Determine the (X, Y) coordinate at the center of the cell enclosing the given text.  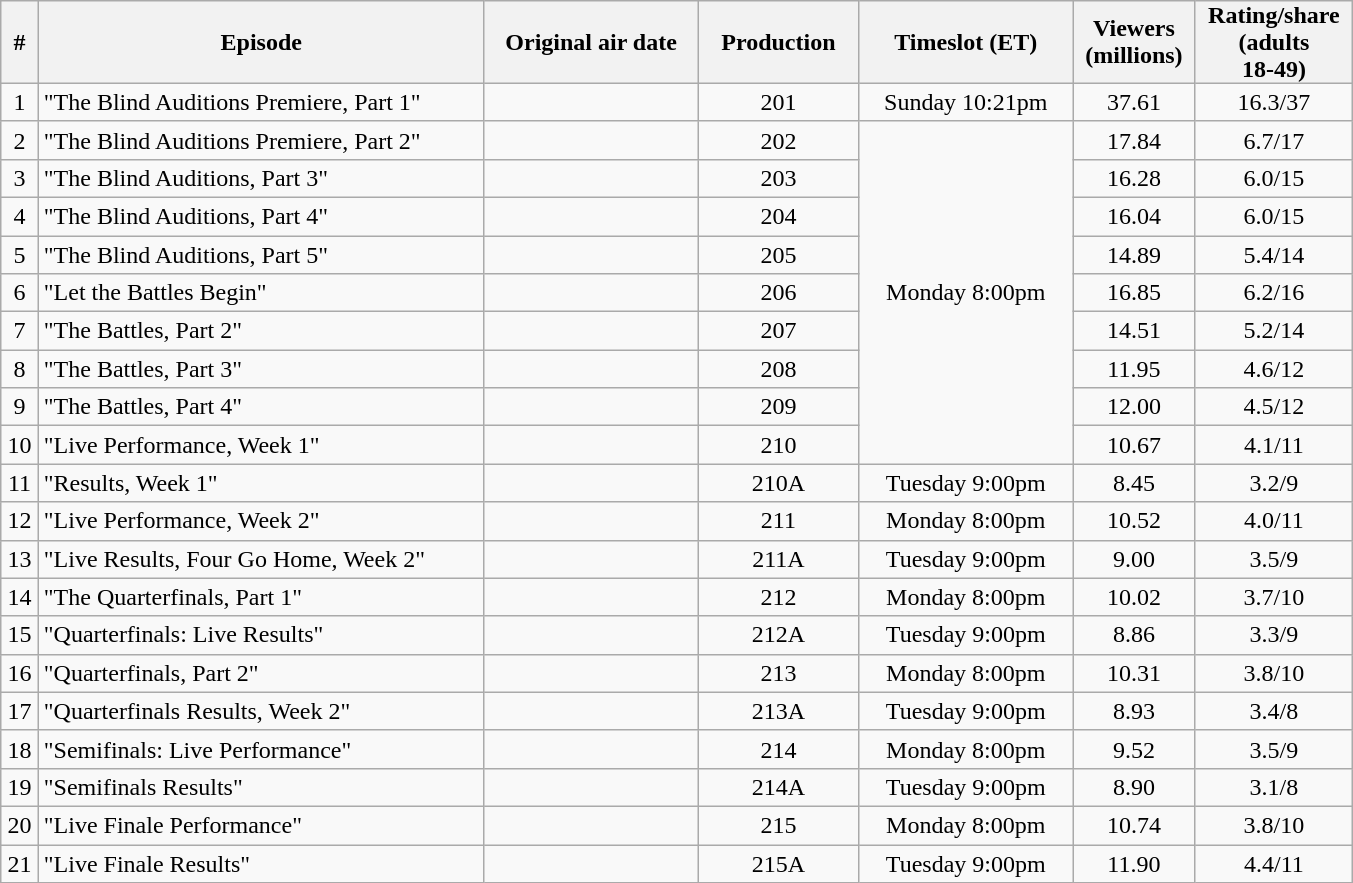
6 (20, 293)
Episode (261, 42)
213 (778, 673)
37.61 (1134, 102)
11.95 (1134, 369)
Original air date (591, 42)
8.93 (1134, 711)
3.3/9 (1274, 635)
215 (778, 825)
10 (20, 445)
11.90 (1134, 863)
19 (20, 787)
"The Blind Auditions, Part 5" (261, 255)
14.89 (1134, 255)
8 (20, 369)
207 (778, 331)
16.85 (1134, 293)
21 (20, 863)
"Quarterfinals: Live Results" (261, 635)
7 (20, 331)
"The Battles, Part 2" (261, 331)
Sunday 10:21pm (966, 102)
"The Battles, Part 4" (261, 407)
208 (778, 369)
204 (778, 216)
"Live Finale Results" (261, 863)
3.2/9 (1274, 483)
209 (778, 407)
214A (778, 787)
"The Quarterfinals, Part 1" (261, 597)
5.2/14 (1274, 331)
16.04 (1134, 216)
16.3/37 (1274, 102)
201 (778, 102)
"Quarterfinals Results, Week 2" (261, 711)
Viewers(millions) (1134, 42)
9 (20, 407)
1 (20, 102)
17.84 (1134, 140)
"Semifinals Results" (261, 787)
9.00 (1134, 559)
11 (20, 483)
4.4/11 (1274, 863)
210A (778, 483)
3.4/8 (1274, 711)
10.67 (1134, 445)
"Live Results, Four Go Home, Week 2" (261, 559)
213A (778, 711)
206 (778, 293)
"Semifinals: Live Performance" (261, 749)
"Quarterfinals, Part 2" (261, 673)
16 (20, 673)
210 (778, 445)
202 (778, 140)
215A (778, 863)
2 (20, 140)
Timeslot (ET) (966, 42)
"The Battles, Part 3" (261, 369)
6.7/17 (1274, 140)
13 (20, 559)
Production (778, 42)
"Live Finale Performance" (261, 825)
14.51 (1134, 331)
"The Blind Auditions Premiere, Part 2" (261, 140)
3.7/10 (1274, 597)
4 (20, 216)
8.90 (1134, 787)
10.31 (1134, 673)
4.5/12 (1274, 407)
12.00 (1134, 407)
14 (20, 597)
"Results, Week 1" (261, 483)
214 (778, 749)
4.1/11 (1274, 445)
18 (20, 749)
"Live Performance, Week 1" (261, 445)
6.2/16 (1274, 293)
3 (20, 178)
5.4/14 (1274, 255)
10.52 (1134, 521)
5 (20, 255)
205 (778, 255)
212A (778, 635)
211A (778, 559)
"The Blind Auditions, Part 3" (261, 178)
"The Blind Auditions, Part 4" (261, 216)
9.52 (1134, 749)
4.6/12 (1274, 369)
8.45 (1134, 483)
# (20, 42)
203 (778, 178)
"Let the Battles Begin" (261, 293)
211 (778, 521)
8.86 (1134, 635)
16.28 (1134, 178)
12 (20, 521)
Rating/share(adults 18-49) (1274, 42)
17 (20, 711)
"The Blind Auditions Premiere, Part 1" (261, 102)
10.74 (1134, 825)
10.02 (1134, 597)
4.0/11 (1274, 521)
3.1/8 (1274, 787)
20 (20, 825)
15 (20, 635)
212 (778, 597)
"Live Performance, Week 2" (261, 521)
